Pinpoint the cell where the given text exists, returning its (x, y) midpoint coordinate. 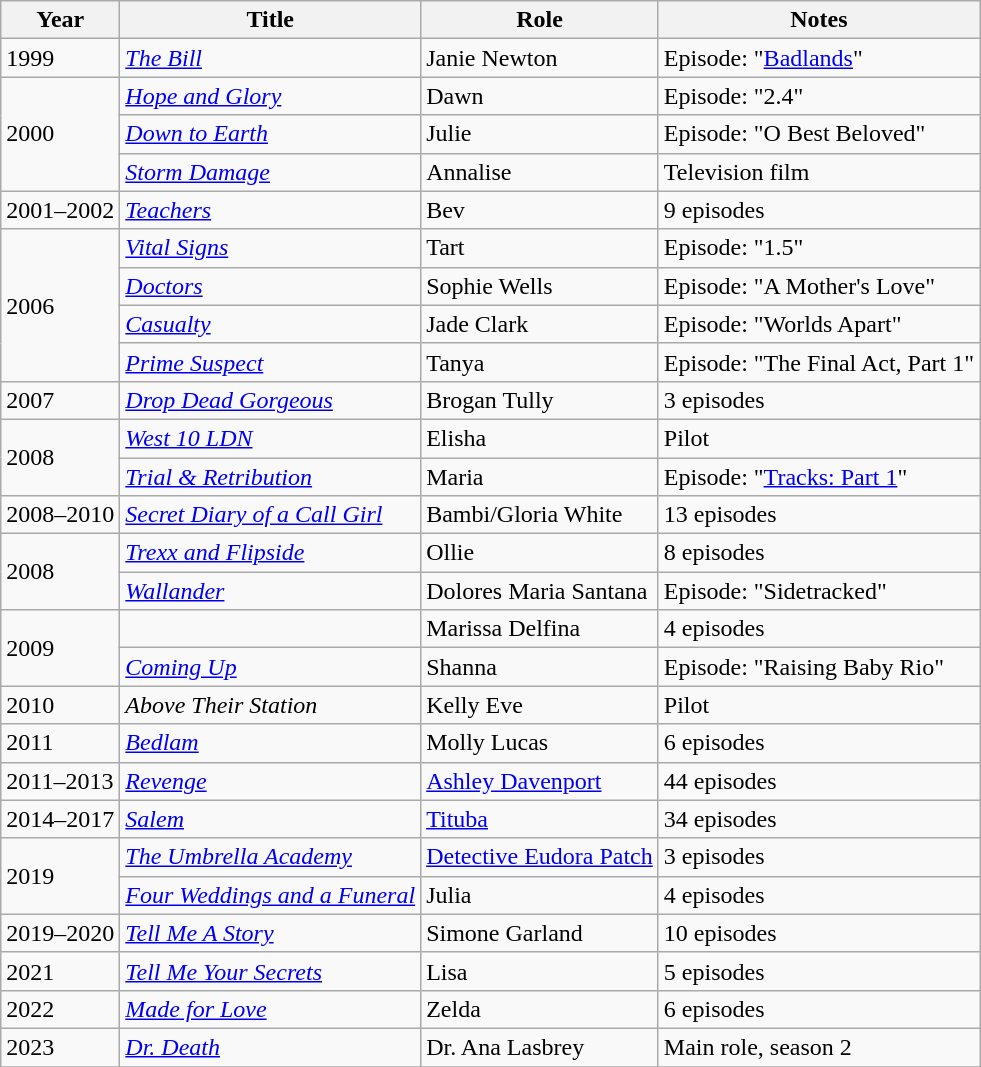
Episode: "Tracks: Part 1" (818, 477)
Above Their Station (270, 705)
Episode: "Worlds Apart" (818, 324)
2023 (60, 1047)
Prime Suspect (270, 362)
Marissa Delfina (540, 629)
Down to Earth (270, 134)
Ashley Davenport (540, 781)
Kelly Eve (540, 705)
Episode: "1.5" (818, 248)
Secret Diary of a Call Girl (270, 515)
Episode: "A Mother's Love" (818, 286)
Notes (818, 20)
Tanya (540, 362)
Four Weddings and a Funeral (270, 895)
Maria (540, 477)
1999 (60, 58)
2011–2013 (60, 781)
Storm Damage (270, 172)
Dawn (540, 96)
Teachers (270, 210)
Dolores Maria Santana (540, 591)
Year (60, 20)
2019–2020 (60, 933)
Salem (270, 819)
Detective Eudora Patch (540, 857)
Wallander (270, 591)
2019 (60, 876)
Tart (540, 248)
13 episodes (818, 515)
34 episodes (818, 819)
2022 (60, 1009)
Hope and Glory (270, 96)
Tituba (540, 819)
Episode: "The Final Act, Part 1" (818, 362)
Doctors (270, 286)
2008–2010 (60, 515)
2014–2017 (60, 819)
Made for Love (270, 1009)
2011 (60, 743)
Janie Newton (540, 58)
Molly Lucas (540, 743)
Tell Me A Story (270, 933)
Episode: "Badlands" (818, 58)
44 episodes (818, 781)
Julia (540, 895)
The Bill (270, 58)
Annalise (540, 172)
Bambi/Gloria White (540, 515)
Television film (818, 172)
Trial & Retribution (270, 477)
Episode: "2.4" (818, 96)
2000 (60, 134)
Lisa (540, 971)
Dr. Ana Lasbrey (540, 1047)
Drop Dead Gorgeous (270, 400)
2021 (60, 971)
Main role, season 2 (818, 1047)
Dr. Death (270, 1047)
West 10 LDN (270, 438)
Jade Clark (540, 324)
Bev (540, 210)
Sophie Wells (540, 286)
Vital Signs (270, 248)
2001–2002 (60, 210)
Episode: "Raising Baby Rio" (818, 667)
Julie (540, 134)
Tell Me Your Secrets (270, 971)
Role (540, 20)
Title (270, 20)
2007 (60, 400)
2010 (60, 705)
Revenge (270, 781)
Episode: "Sidetracked" (818, 591)
Brogan Tully (540, 400)
Trexx and Flipside (270, 553)
Elisha (540, 438)
Zelda (540, 1009)
Ollie (540, 553)
10 episodes (818, 933)
Coming Up (270, 667)
2006 (60, 305)
2009 (60, 648)
5 episodes (818, 971)
Episode: "O Best Beloved" (818, 134)
Bedlam (270, 743)
Casualty (270, 324)
8 episodes (818, 553)
Shanna (540, 667)
9 episodes (818, 210)
Simone Garland (540, 933)
The Umbrella Academy (270, 857)
